Find where the given text appears and provide that cell's center as (X, Y) coordinate. 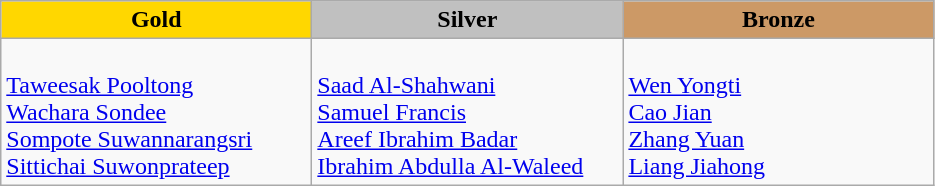
Taweesak PooltongWachara SondeeSompote SuwannarangsriSittichai Suwonprateep (156, 112)
Gold (156, 20)
Silver (468, 20)
Bronze (778, 20)
Saad Al-ShahwaniSamuel FrancisAreef Ibrahim BadarIbrahim Abdulla Al-Waleed (468, 112)
Wen YongtiCao JianZhang YuanLiang Jiahong (778, 112)
